Capture the cell that displays the provided text and extract its (X, Y) central coordinate. 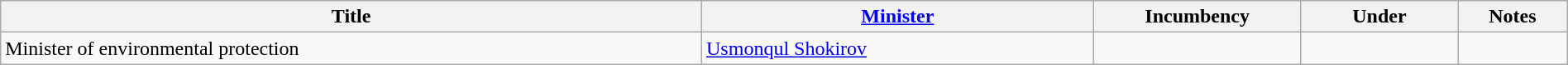
Incumbency (1198, 17)
Under (1379, 17)
Title (351, 17)
Usmonqul Shokirov (898, 48)
Minister of environmental protection (351, 48)
Notes (1513, 17)
Minister (898, 17)
